Return (X, Y) of the center of cell containing provided text 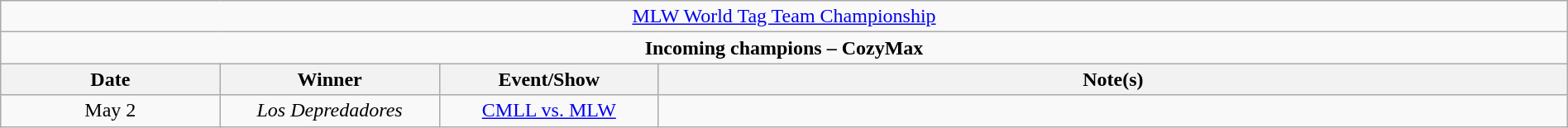
CMLL vs. MLW (549, 111)
MLW World Tag Team Championship (784, 17)
Los Depredadores (329, 111)
Event/Show (549, 79)
Date (111, 79)
Winner (329, 79)
Note(s) (1113, 79)
May 2 (111, 111)
Incoming champions – CozyMax (784, 48)
